Capture the cell that displays the provided text and extract its [x, y] central coordinate. 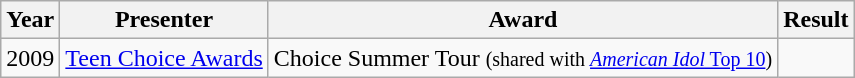
Result [816, 20]
Choice Summer Tour (shared with American Idol Top 10) [522, 58]
Presenter [164, 20]
Award [522, 20]
Teen Choice Awards [164, 58]
Year [30, 20]
2009 [30, 58]
